Detect which cell encompasses the target text, then output its (X, Y) center coordinate. 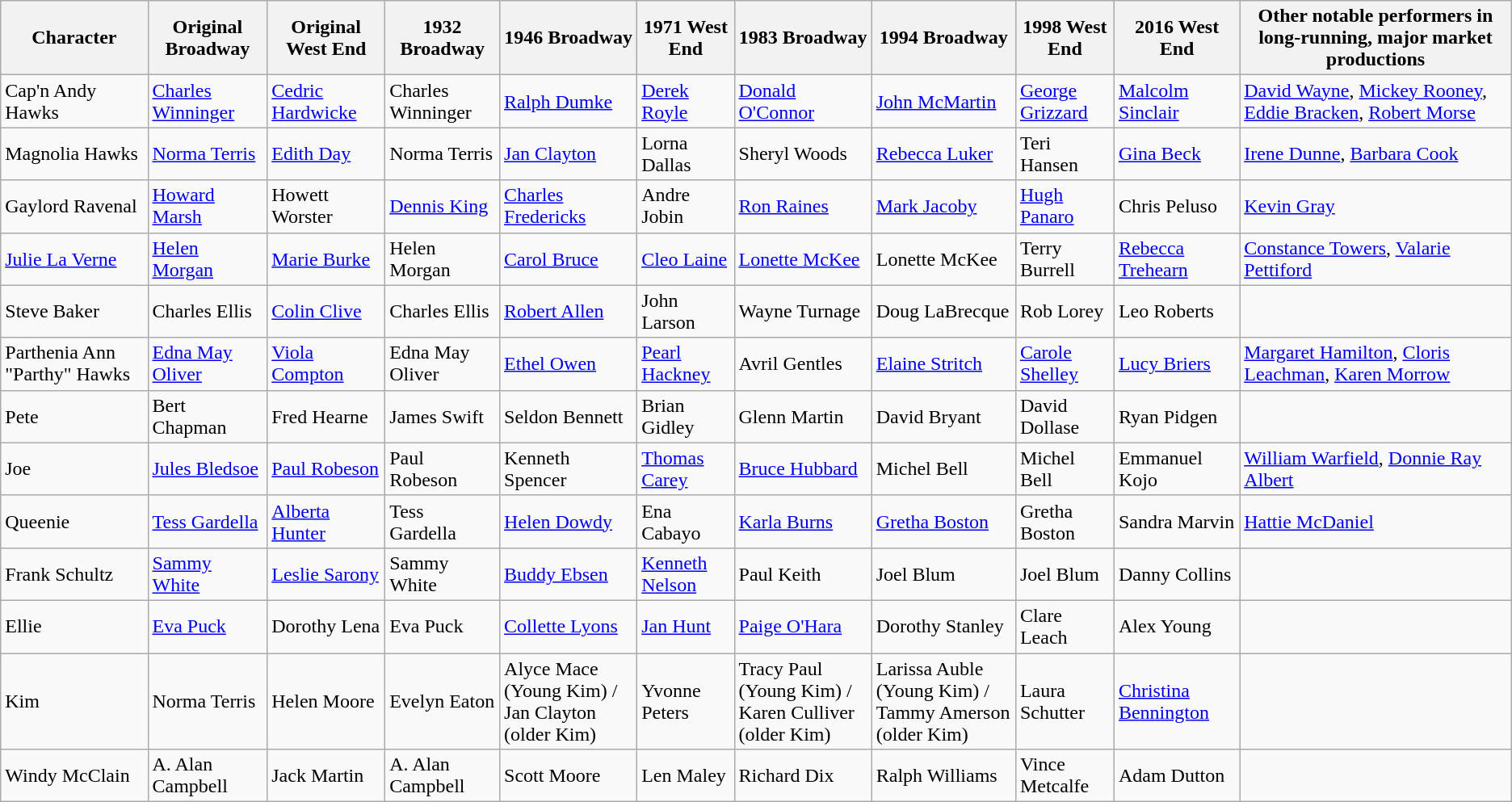
David Dollase (1065, 417)
1983 Broadway (803, 38)
Tracy Paul (Young Kim) / Karen Culliver (older Kim) (803, 701)
Derek Royle (686, 102)
Original West End (326, 38)
Gina Beck (1176, 153)
Hattie McDaniel (1376, 522)
Rob Lorey (1065, 312)
Parthenia Ann "Parthy" Hawks (74, 363)
Edith Day (326, 153)
Alyce Mace (Young Kim) / Jan Clayton (older Kim) (569, 701)
Ron Raines (803, 207)
Jan Clayton (569, 153)
Mark Jacoby (943, 207)
Pearl Hackney (686, 363)
Margaret Hamilton, Cloris Leachman, Karen Morrow (1376, 363)
Magnolia Hawks (74, 153)
Steve Baker (74, 312)
Laura Schutter (1065, 701)
Lorna Dallas (686, 153)
Kevin Gray (1376, 207)
Carol Bruce (569, 258)
Collette Lyons (569, 627)
Dennis King (443, 207)
Constance Towers, Valarie Pettiford (1376, 258)
Pete (74, 417)
Terry Burrell (1065, 258)
Adam Dutton (1176, 775)
Kenneth Nelson (686, 573)
Viola Compton (326, 363)
Colin Clive (326, 312)
1971 West End (686, 38)
Jack Martin (326, 775)
Joe (74, 468)
Malcolm Sinclair (1176, 102)
Rebecca Trehearn (1176, 258)
Paul Keith (803, 573)
Andre Jobin (686, 207)
John McMartin (943, 102)
William Warfield, Donnie Ray Albert (1376, 468)
Dorothy Lena (326, 627)
1946 Broadway (569, 38)
1998 West End (1065, 38)
Cleo Laine (686, 258)
Vince Metcalfe (1065, 775)
Len Maley (686, 775)
Howard Marsh (208, 207)
Dorothy Stanley (943, 627)
Avril Gentles (803, 363)
Chris Peluso (1176, 207)
Ralph Dumke (569, 102)
Character (74, 38)
Ralph Williams (943, 775)
Richard Dix (803, 775)
Julie La Verne (74, 258)
Seldon Bennett (569, 417)
Teri Hansen (1065, 153)
David Bryant (943, 417)
Bruce Hubbard (803, 468)
Original Broadway (208, 38)
James Swift (443, 417)
Charles Fredericks (569, 207)
Yvonne Peters (686, 701)
Other notable performers in long-running, major market productions (1376, 38)
Helen Moore (326, 701)
1932 Broadway (443, 38)
George Grizzard (1065, 102)
Hugh Panaro (1065, 207)
Emmanuel Kojo (1176, 468)
Elaine Stritch (943, 363)
Windy McClain (74, 775)
Kim (74, 701)
Jan Hunt (686, 627)
Christina Bennington (1176, 701)
2016 West End (1176, 38)
Queenie (74, 522)
Rebecca Luker (943, 153)
Fred Hearne (326, 417)
Paige O'Hara (803, 627)
Irene Dunne, Barbara Cook (1376, 153)
Danny Collins (1176, 573)
Sheryl Woods (803, 153)
Helen Dowdy (569, 522)
Ena Cabayo (686, 522)
Lucy Briers (1176, 363)
Wayne Turnage (803, 312)
Thomas Carey (686, 468)
Clare Leach (1065, 627)
Cedric Hardwicke (326, 102)
Cap'n Andy Hawks (74, 102)
Sandra Marvin (1176, 522)
Donald O'Connor (803, 102)
Karla Burns (803, 522)
Bert Chapman (208, 417)
Alex Young (1176, 627)
David Wayne, Mickey Rooney, Eddie Bracken, Robert Morse (1376, 102)
Larissa Auble (Young Kim) / Tammy Amerson (older Kim) (943, 701)
Ryan Pidgen (1176, 417)
Doug LaBrecque (943, 312)
Kenneth Spencer (569, 468)
Brian Gidley (686, 417)
Ethel Owen (569, 363)
Buddy Ebsen (569, 573)
Leo Roberts (1176, 312)
Evelyn Eaton (443, 701)
Frank Schultz (74, 573)
Leslie Sarony (326, 573)
Ellie (74, 627)
Gaylord Ravenal (74, 207)
Marie Burke (326, 258)
Scott Moore (569, 775)
Carole Shelley (1065, 363)
Jules Bledsoe (208, 468)
Glenn Martin (803, 417)
Robert Allen (569, 312)
Howett Worster (326, 207)
John Larson (686, 312)
1994 Broadway (943, 38)
Alberta Hunter (326, 522)
